Capture the cell that displays the provided text and extract its [X, Y] central coordinate. 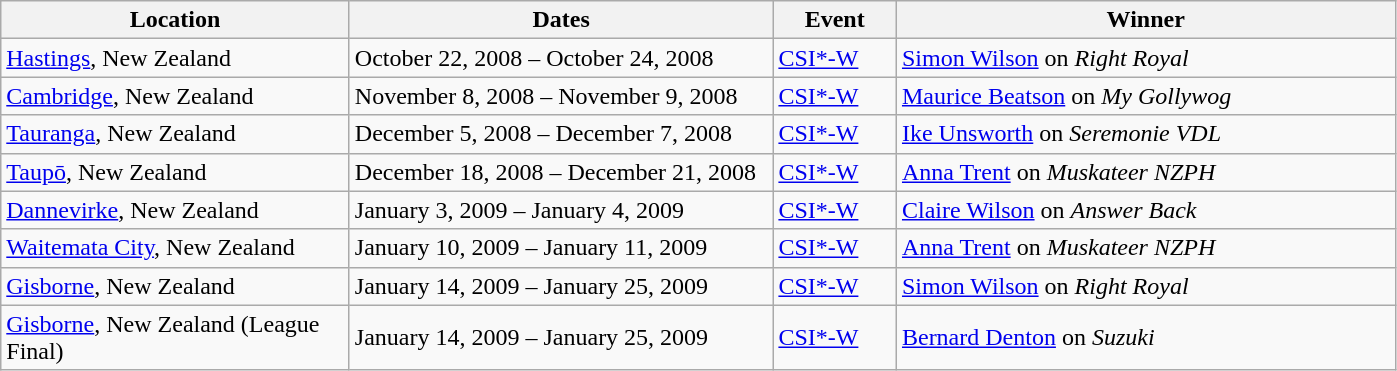
Cambridge, New Zealand [176, 96]
January 3, 2009 – January 4, 2009 [561, 210]
Event [835, 20]
Waitemata City, New Zealand [176, 248]
Dates [561, 20]
Gisborne, New Zealand [176, 286]
December 18, 2008 – December 21, 2008 [561, 172]
November 8, 2008 – November 9, 2008 [561, 96]
Location [176, 20]
Gisborne, New Zealand (League Final) [176, 338]
Claire Wilson on Answer Back [1146, 210]
Bernard Denton on Suzuki [1146, 338]
January 10, 2009 – January 11, 2009 [561, 248]
Maurice Beatson on My Gollywog [1146, 96]
Hastings, New Zealand [176, 58]
Ike Unsworth on Seremonie VDL [1146, 134]
Winner [1146, 20]
December 5, 2008 – December 7, 2008 [561, 134]
Tauranga, New Zealand [176, 134]
Taupō, New Zealand [176, 172]
October 22, 2008 – October 24, 2008 [561, 58]
Dannevirke, New Zealand [176, 210]
